Return the [X, Y] coordinate for the center point of the cell that contains the specified text.  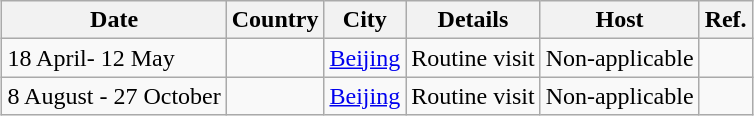
Date [114, 20]
Ref. [726, 20]
Host [620, 20]
Country [275, 20]
Details [473, 20]
8 August - 27 October [114, 96]
City [365, 20]
18 April- 12 May [114, 58]
